Pinpoint the cell where the given text exists, returning its (X, Y) midpoint coordinate. 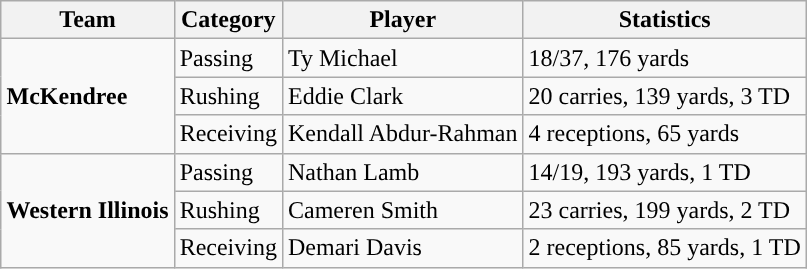
18/37, 176 yards (664, 58)
20 carries, 139 yards, 3 TD (664, 96)
23 carries, 199 yards, 2 TD (664, 210)
Cameren Smith (402, 210)
14/19, 193 yards, 1 TD (664, 172)
Player (402, 20)
Nathan Lamb (402, 172)
Kendall Abdur-Rahman (402, 134)
Category (228, 20)
Team (88, 20)
Statistics (664, 20)
Eddie Clark (402, 96)
McKendree (88, 96)
Demari Davis (402, 248)
4 receptions, 65 yards (664, 134)
Ty Michael (402, 58)
2 receptions, 85 yards, 1 TD (664, 248)
Western Illinois (88, 210)
